Return [X, Y] of the center of cell containing provided text 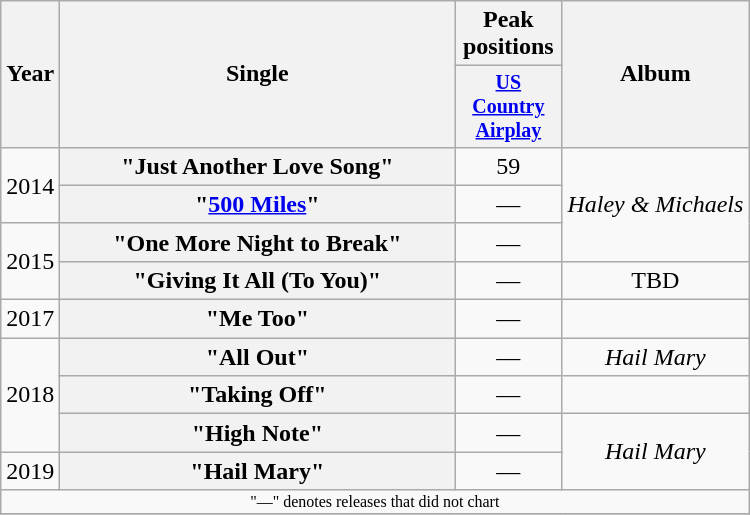
Peak positions [508, 34]
59 [508, 166]
"All Out" [258, 357]
US Country Airplay [508, 106]
"Just Another Love Song" [258, 166]
"One More Night to Break" [258, 242]
Haley & Michaels [656, 204]
"Taking Off" [258, 395]
"Hail Mary" [258, 471]
2015 [30, 261]
"500 Miles" [258, 204]
Single [258, 74]
"High Note" [258, 433]
2014 [30, 185]
"—" denotes releases that did not chart [375, 502]
2017 [30, 319]
2019 [30, 471]
"Giving It All (To You)" [258, 280]
Album [656, 74]
"Me Too" [258, 319]
2018 [30, 395]
Year [30, 74]
TBD [656, 280]
